Capture the cell that displays the provided text and extract its [x, y] central coordinate. 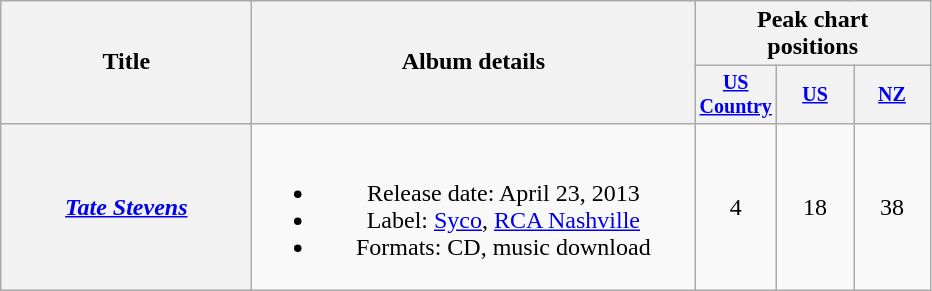
38 [892, 206]
US [816, 94]
Title [126, 62]
Peak chartpositions [813, 34]
18 [816, 206]
Release date: April 23, 2013Label: Syco, RCA NashvilleFormats: CD, music download [474, 206]
4 [736, 206]
NZ [892, 94]
Tate Stevens [126, 206]
Album details [474, 62]
US Country [736, 94]
